Detect which cell encompasses the target text, then output its [X, Y] center coordinate. 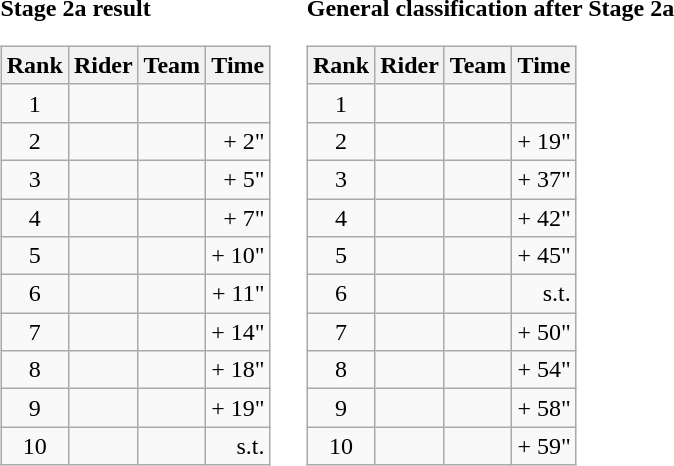
+ 10" [238, 256]
+ 50" [544, 332]
+ 11" [238, 294]
+ 7" [238, 217]
+ 45" [544, 256]
+ 14" [238, 332]
+ 37" [544, 179]
+ 5" [238, 179]
+ 54" [544, 370]
+ 18" [238, 370]
+ 58" [544, 408]
+ 59" [544, 446]
+ 42" [544, 217]
+ 2" [238, 141]
